Search for the cell housing the specified text and yield its [X, Y] center coordinate. 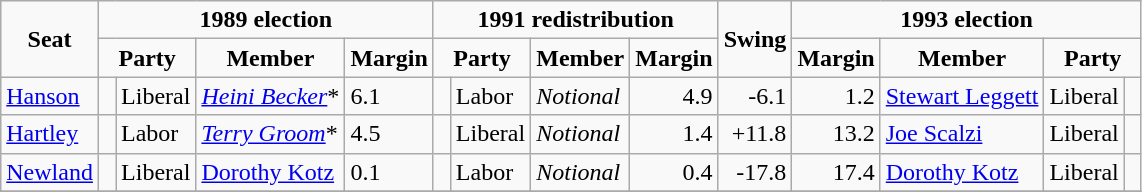
Terry Groom* [270, 134]
4.5 [389, 134]
-6.1 [755, 96]
1989 election [266, 20]
13.2 [836, 134]
Hartley [50, 134]
6.1 [389, 96]
Stewart Leggett [962, 96]
1.4 [674, 134]
0.1 [389, 172]
+11.8 [755, 134]
Newland [50, 172]
Swing [755, 39]
4.9 [674, 96]
Hanson [50, 96]
17.4 [836, 172]
Heini Becker* [270, 96]
0.4 [674, 172]
Joe Scalzi [962, 134]
1993 election [967, 20]
1.2 [836, 96]
1991 redistribution [576, 20]
-17.8 [755, 172]
Seat [50, 39]
